Search for the cell housing the specified text and yield its [x, y] center coordinate. 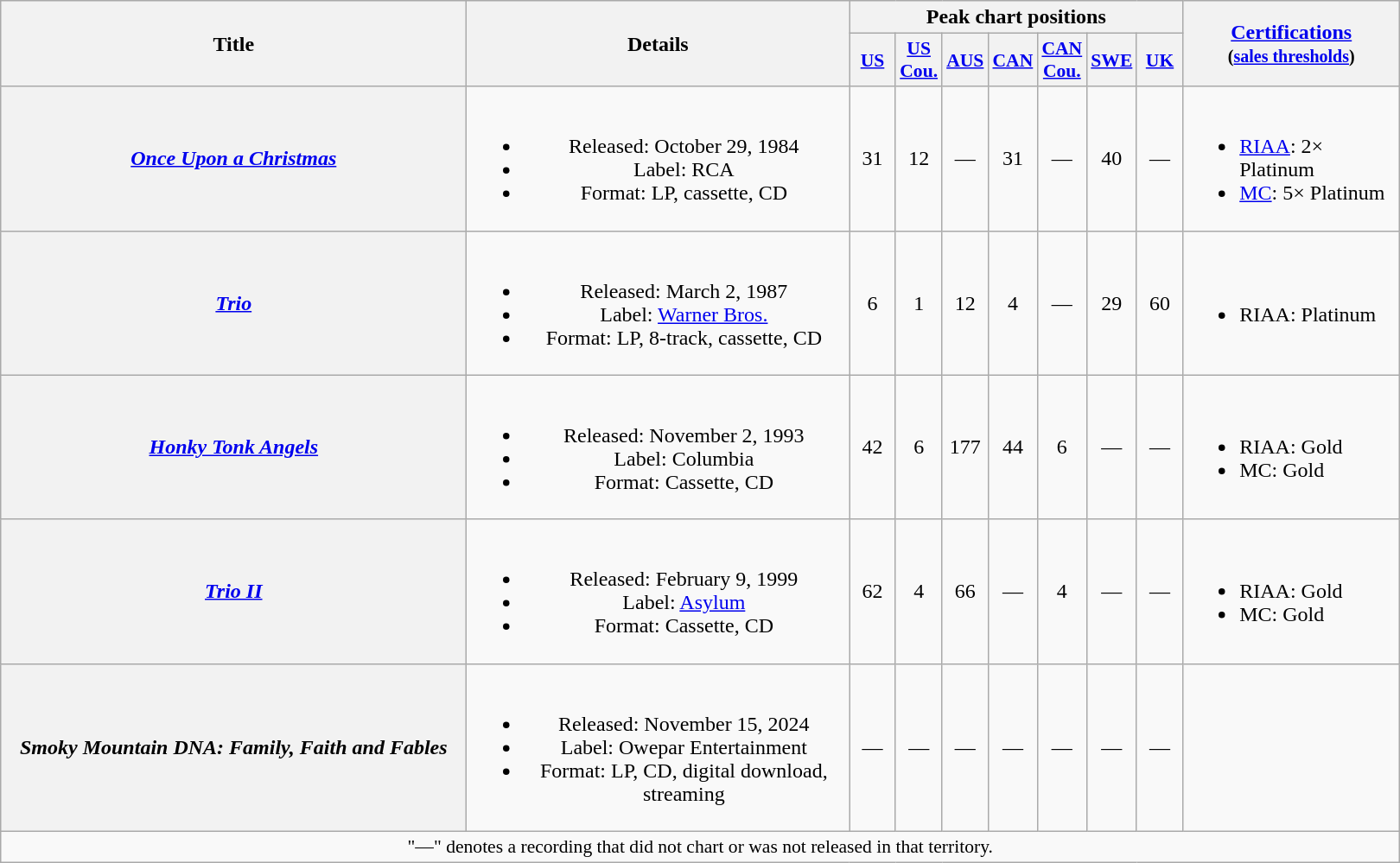
RIAA: Platinum [1291, 302]
44 [1013, 447]
29 [1111, 302]
1 [919, 302]
CANCou. [1061, 60]
Released: March 2, 1987Label: Warner Bros.Format: LP, 8-track, cassette, CD [659, 302]
UK [1160, 60]
Released: November 2, 1993Label: ColumbiaFormat: Cassette, CD [659, 447]
62 [873, 591]
60 [1160, 302]
Peak chart positions [1016, 17]
SWE [1111, 60]
USCou. [919, 60]
Released: October 29, 1984Label: RCAFormat: LP, cassette, CD [659, 159]
Smoky Mountain DNA: Family, Faith and Fables [233, 747]
40 [1111, 159]
Released: February 9, 1999Label: AsylumFormat: Cassette, CD [659, 591]
"—" denotes a recording that did not chart or was not released in that territory. [700, 847]
Details [659, 43]
Trio [233, 302]
Trio II [233, 591]
Title [233, 43]
Released: November 15, 2024Label: Owepar EntertainmentFormat: LP, CD, digital download, streaming [659, 747]
AUS [964, 60]
66 [964, 591]
Once Upon a Christmas [233, 159]
42 [873, 447]
RIAA: 2× PlatinumMC: 5× Platinum [1291, 159]
Certifications(sales thresholds) [1291, 43]
Honky Tonk Angels [233, 447]
177 [964, 447]
US [873, 60]
CAN [1013, 60]
